Locate the cell with the specified text and output its [X, Y] center coordinate. 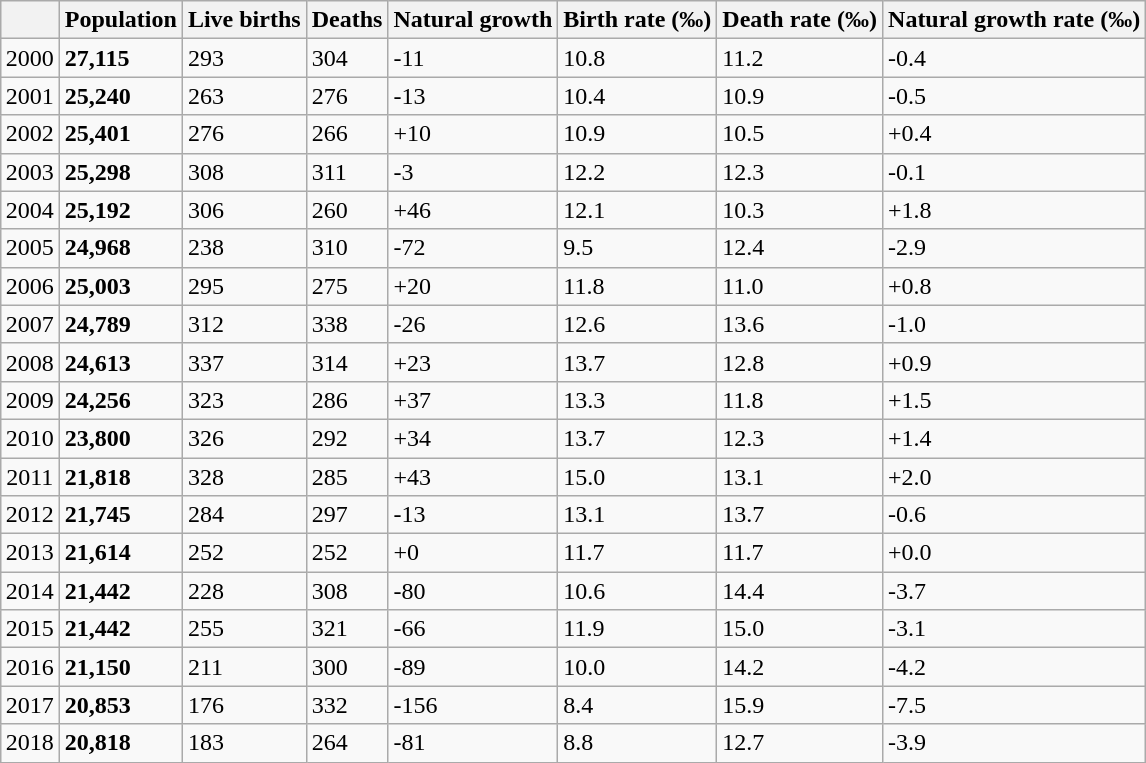
-72 [473, 248]
311 [347, 172]
-3.1 [1014, 629]
Birth rate (‰) [638, 20]
314 [347, 362]
263 [244, 96]
238 [244, 248]
10.4 [638, 96]
-1.0 [1014, 324]
-11 [473, 58]
264 [347, 743]
+10 [473, 134]
23,800 [120, 438]
2001 [30, 96]
21,745 [120, 515]
300 [347, 667]
-0.1 [1014, 172]
2007 [30, 324]
321 [347, 629]
-89 [473, 667]
24,968 [120, 248]
-80 [473, 591]
+0 [473, 553]
2008 [30, 362]
25,401 [120, 134]
9.5 [638, 248]
310 [347, 248]
10.5 [800, 134]
328 [244, 477]
10.0 [638, 667]
176 [244, 705]
10.6 [638, 591]
15.9 [800, 705]
14.4 [800, 591]
+37 [473, 400]
211 [244, 667]
-4.2 [1014, 667]
2005 [30, 248]
+0.9 [1014, 362]
-0.4 [1014, 58]
2014 [30, 591]
+0.0 [1014, 553]
10.8 [638, 58]
2017 [30, 705]
20,818 [120, 743]
Natural growth rate (‰) [1014, 20]
27,115 [120, 58]
+34 [473, 438]
-26 [473, 324]
284 [244, 515]
337 [244, 362]
297 [347, 515]
+23 [473, 362]
11.2 [800, 58]
2013 [30, 553]
12.8 [800, 362]
Live births [244, 20]
12.7 [800, 743]
2002 [30, 134]
24,256 [120, 400]
-0.5 [1014, 96]
2010 [30, 438]
12.2 [638, 172]
2000 [30, 58]
2012 [30, 515]
255 [244, 629]
312 [244, 324]
-81 [473, 743]
25,240 [120, 96]
12.1 [638, 210]
11.0 [800, 286]
323 [244, 400]
306 [244, 210]
-3.7 [1014, 591]
25,192 [120, 210]
286 [347, 400]
326 [244, 438]
260 [347, 210]
332 [347, 705]
+0.8 [1014, 286]
13.6 [800, 324]
228 [244, 591]
Death rate (‰) [800, 20]
2011 [30, 477]
2004 [30, 210]
Population [120, 20]
275 [347, 286]
+46 [473, 210]
285 [347, 477]
12.4 [800, 248]
-2.9 [1014, 248]
+20 [473, 286]
292 [347, 438]
2016 [30, 667]
25,003 [120, 286]
304 [347, 58]
24,789 [120, 324]
-3 [473, 172]
2006 [30, 286]
13.3 [638, 400]
+1.5 [1014, 400]
+43 [473, 477]
-7.5 [1014, 705]
+0.4 [1014, 134]
21,818 [120, 477]
14.2 [800, 667]
2015 [30, 629]
+1.8 [1014, 210]
2009 [30, 400]
11.9 [638, 629]
-0.6 [1014, 515]
293 [244, 58]
8.8 [638, 743]
295 [244, 286]
24,613 [120, 362]
-66 [473, 629]
20,853 [120, 705]
Deaths [347, 20]
21,614 [120, 553]
+1.4 [1014, 438]
8.4 [638, 705]
2018 [30, 743]
183 [244, 743]
338 [347, 324]
21,150 [120, 667]
-156 [473, 705]
Natural growth [473, 20]
2003 [30, 172]
10.3 [800, 210]
12.6 [638, 324]
266 [347, 134]
-3.9 [1014, 743]
25,298 [120, 172]
+2.0 [1014, 477]
